Find where the given text appears and provide that cell's center as [X, Y] coordinate. 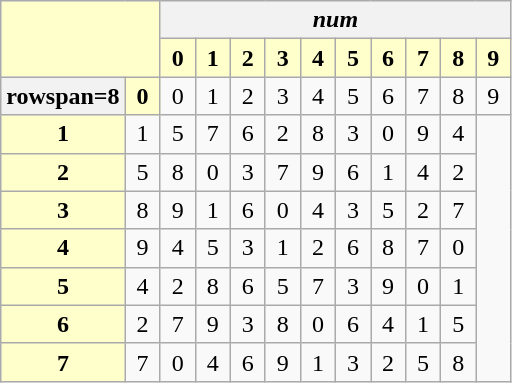
rowspan=8 [63, 96]
num [336, 20]
